Return the (X, Y) coordinate for the center point of the cell that contains the specified text.  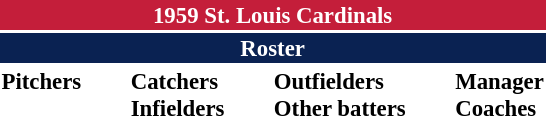
1959 St. Louis Cardinals (272, 15)
Roster (272, 48)
